Return the [X, Y] coordinate for the center point of the cell that contains the specified text.  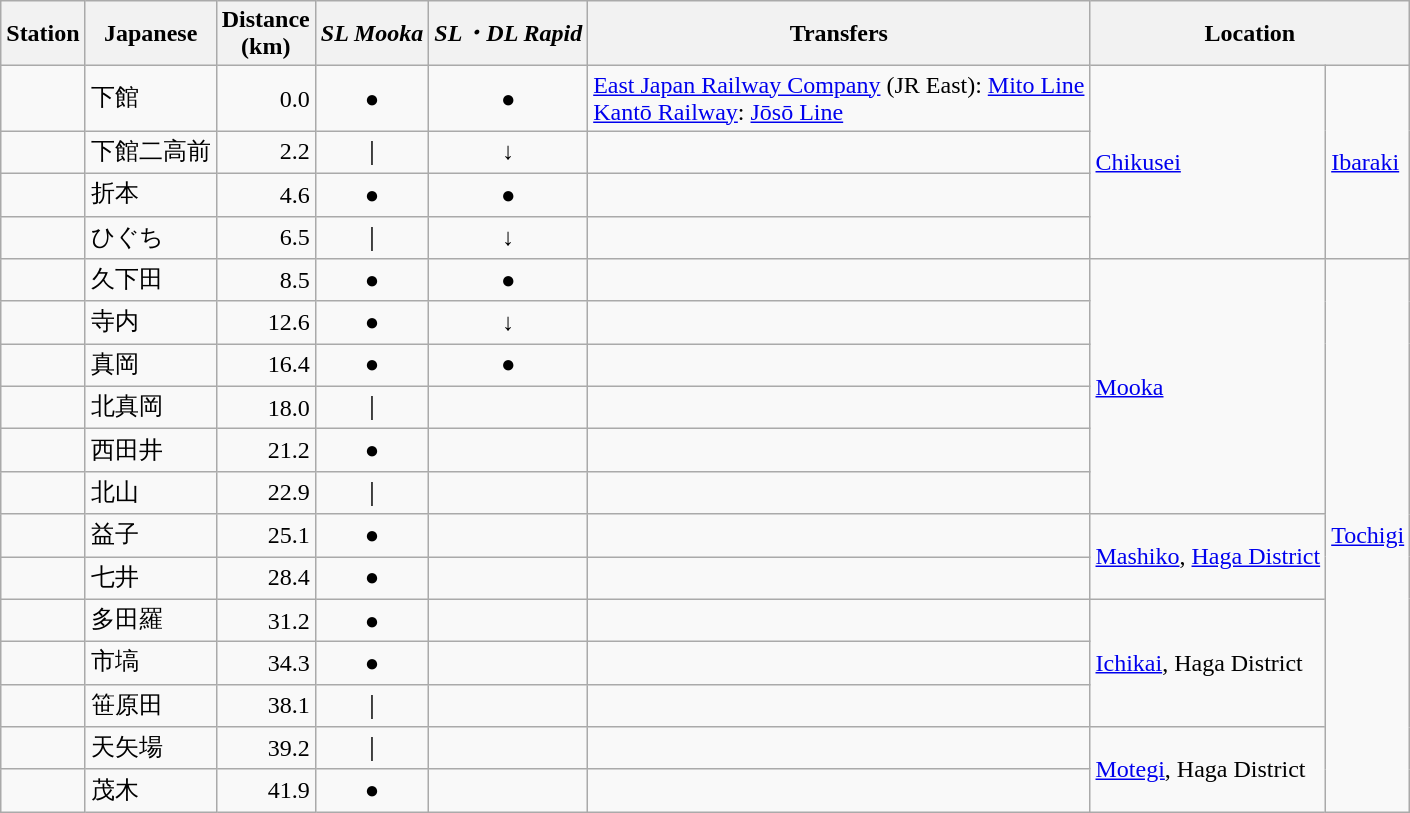
Ibaraki [1368, 162]
Japanese [150, 34]
41.9 [266, 790]
折本 [150, 194]
4.6 [266, 194]
39.2 [266, 748]
多田羅 [150, 620]
ひぐち [150, 238]
北山 [150, 492]
七井 [150, 578]
Tochigi [1368, 536]
31.2 [266, 620]
18.0 [266, 408]
6.5 [266, 238]
市塙 [150, 664]
28.4 [266, 578]
久下田 [150, 280]
Chikusei [1208, 162]
34.3 [266, 664]
Mashiko, Haga District [1208, 556]
2.2 [266, 152]
Station [43, 34]
天矢場 [150, 748]
0.0 [266, 98]
Transfers [839, 34]
益子 [150, 536]
38.1 [266, 706]
16.4 [266, 366]
25.1 [266, 536]
Ichikai, Haga District [1208, 663]
下館 [150, 98]
22.9 [266, 492]
12.6 [266, 322]
SL Mooka [372, 34]
Location [1250, 34]
East Japan Railway Company (JR East): Mito LineKantō Railway: Jōsō Line [839, 98]
21.2 [266, 450]
西田井 [150, 450]
Motegi, Haga District [1208, 770]
8.5 [266, 280]
茂木 [150, 790]
SL・DL Rapid [508, 34]
寺内 [150, 322]
笹原田 [150, 706]
真岡 [150, 366]
Distance (km) [266, 34]
下館二高前 [150, 152]
北真岡 [150, 408]
Mooka [1208, 386]
